Return the (x, y) coordinate for the center point of the cell that contains the specified text.  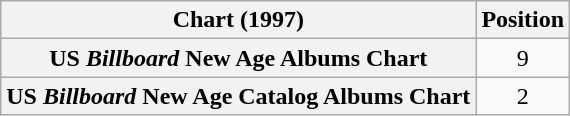
9 (523, 58)
Chart (1997) (238, 20)
2 (523, 96)
Position (523, 20)
US Billboard New Age Albums Chart (238, 58)
US Billboard New Age Catalog Albums Chart (238, 96)
